Extract the [X, Y] coordinate from the center of the cell holding the provided text.  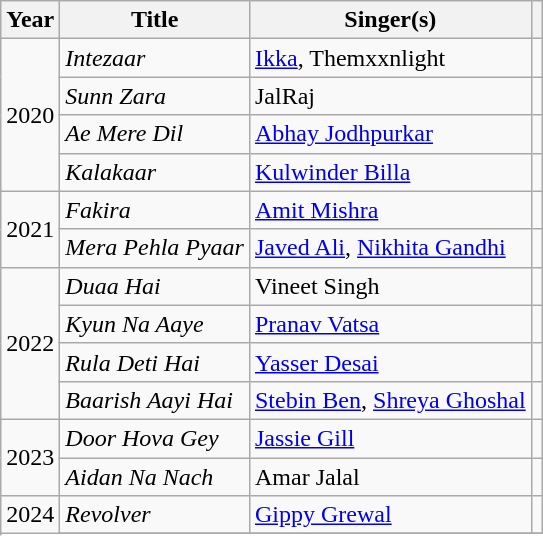
Door Hova Gey [155, 438]
Amit Mishra [390, 210]
Aidan Na Nach [155, 477]
Yasser Desai [390, 362]
Javed Ali, Nikhita Gandhi [390, 248]
Sunn Zara [155, 96]
Abhay Jodhpurkar [390, 134]
Gippy Grewal [390, 515]
2024 [30, 515]
2020 [30, 115]
Mera Pehla Pyaar [155, 248]
Ikka, Themxxnlight [390, 58]
Vineet Singh [390, 286]
Revolver [155, 515]
Title [155, 20]
2023 [30, 457]
Duaa Hai [155, 286]
Jassie Gill [390, 438]
Year [30, 20]
Rula Deti Hai [155, 362]
Stebin Ben, Shreya Ghoshal [390, 400]
2021 [30, 229]
Ae Mere Dil [155, 134]
Kulwinder Billa [390, 172]
Amar Jalal [390, 477]
JalRaj [390, 96]
Kyun Na Aaye [155, 324]
2022 [30, 343]
Fakira [155, 210]
Baarish Aayi Hai [155, 400]
Singer(s) [390, 20]
Pranav Vatsa [390, 324]
Kalakaar [155, 172]
Intezaar [155, 58]
